Provide the [X, Y] coordinate of the cell's center where the given text is located.  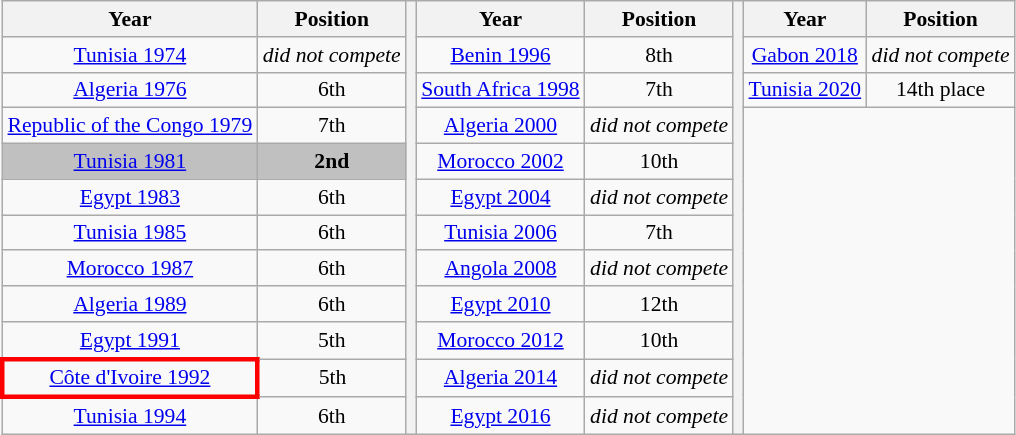
12th [659, 304]
Morocco 1987 [130, 269]
Tunisia 1994 [130, 416]
Angola 2008 [500, 269]
Egypt 1983 [130, 197]
South Africa 1998 [500, 90]
Egypt 1991 [130, 340]
Egypt 2010 [500, 304]
Tunisia 1974 [130, 55]
Tunisia 2020 [804, 90]
Algeria 2014 [500, 378]
14th place [940, 90]
Egypt 2004 [500, 197]
8th [659, 55]
Republic of the Congo 1979 [130, 126]
Tunisia 1981 [130, 162]
Tunisia 1985 [130, 233]
Tunisia 2006 [500, 233]
Côte d'Ivoire 1992 [130, 378]
Algeria 2000 [500, 126]
Algeria 1989 [130, 304]
Gabon 2018 [804, 55]
Egypt 2016 [500, 416]
Morocco 2002 [500, 162]
2nd [332, 162]
Algeria 1976 [130, 90]
Benin 1996 [500, 55]
Morocco 2012 [500, 340]
